Extract the [x, y] coordinate from the center of the cell holding the provided text.  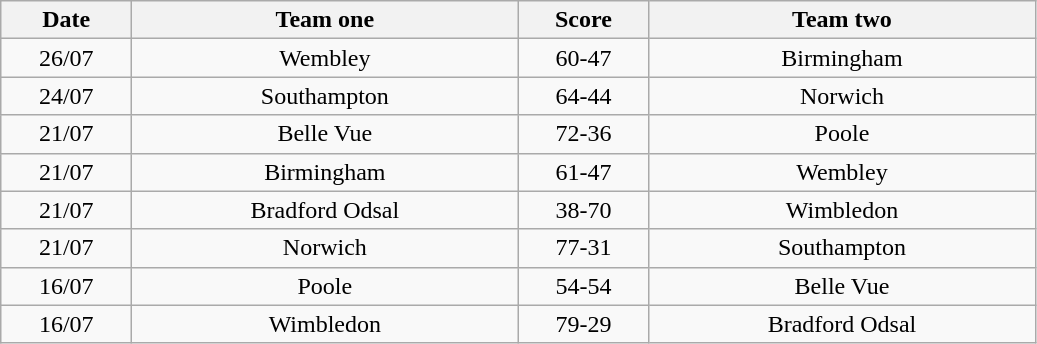
Date [66, 20]
Team two [842, 20]
72-36 [584, 134]
Score [584, 20]
54-54 [584, 286]
24/07 [66, 96]
64-44 [584, 96]
Team one [325, 20]
79-29 [584, 324]
26/07 [66, 58]
61-47 [584, 172]
77-31 [584, 248]
60-47 [584, 58]
38-70 [584, 210]
